Locate the cell with the specified text and output its (X, Y) center coordinate. 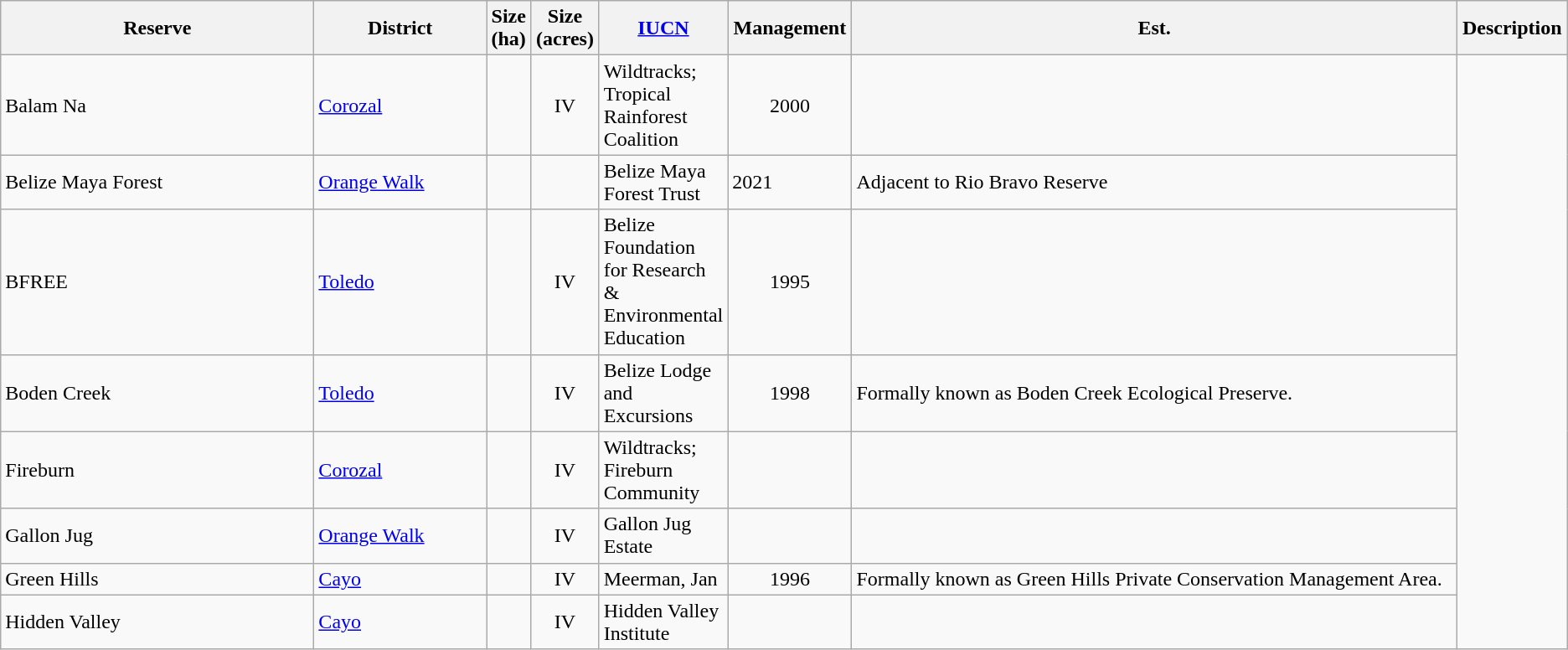
Fireburn (157, 470)
Hidden Valley (157, 622)
Belize Lodge and Excursions (663, 393)
District (400, 28)
2000 (790, 106)
2021 (790, 183)
Balam Na (157, 106)
Meerman, Jan (663, 579)
Gallon Jug Estate (663, 536)
Wildtracks; Fireburn Community (663, 470)
BFREE (157, 281)
Belize Foundation for Research & Environmental Education (663, 281)
Size(ha) (509, 28)
1998 (790, 393)
Green Hills (157, 579)
Belize Maya Forest Trust (663, 183)
Adjacent to Rio Bravo Reserve (1154, 183)
Size(acres) (565, 28)
Gallon Jug (157, 536)
1995 (790, 281)
Management (790, 28)
Est. (1154, 28)
Hidden Valley Institute (663, 622)
Formally known as Boden Creek Ecological Preserve. (1154, 393)
Description (1512, 28)
1996 (790, 579)
Reserve (157, 28)
Formally known as Green Hills Private Conservation Management Area. (1154, 579)
Wildtracks; Tropical Rainforest Coalition (663, 106)
Boden Creek (157, 393)
Belize Maya Forest (157, 183)
IUCN (663, 28)
